Extract the [X, Y] coordinate from the center of the cell holding the provided text.  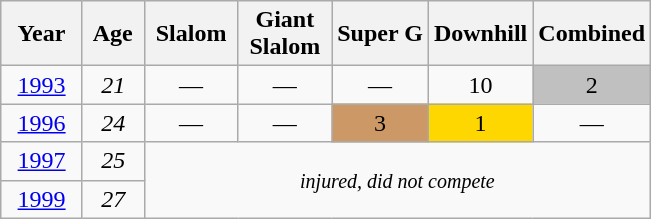
Year [42, 34]
1997 [42, 161]
27 [113, 199]
Giant Slalom [285, 34]
Super G [380, 34]
injured, did not compete [397, 180]
Slalom [191, 34]
Age [113, 34]
21 [113, 85]
3 [380, 123]
Downhill [480, 34]
1996 [42, 123]
Combined [592, 34]
1999 [42, 199]
10 [480, 85]
2 [592, 85]
24 [113, 123]
1993 [42, 85]
1 [480, 123]
25 [113, 161]
